Identify which cell holds the provided text, then report its (X, Y) central coordinate. 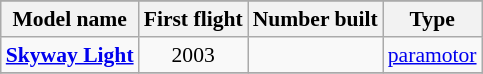
Model name (70, 19)
First flight (194, 19)
2003 (194, 55)
Number built (316, 19)
Type (432, 19)
paramotor (432, 55)
Skyway Light (70, 55)
